Locate the cell with the specified text and output its (x, y) center coordinate. 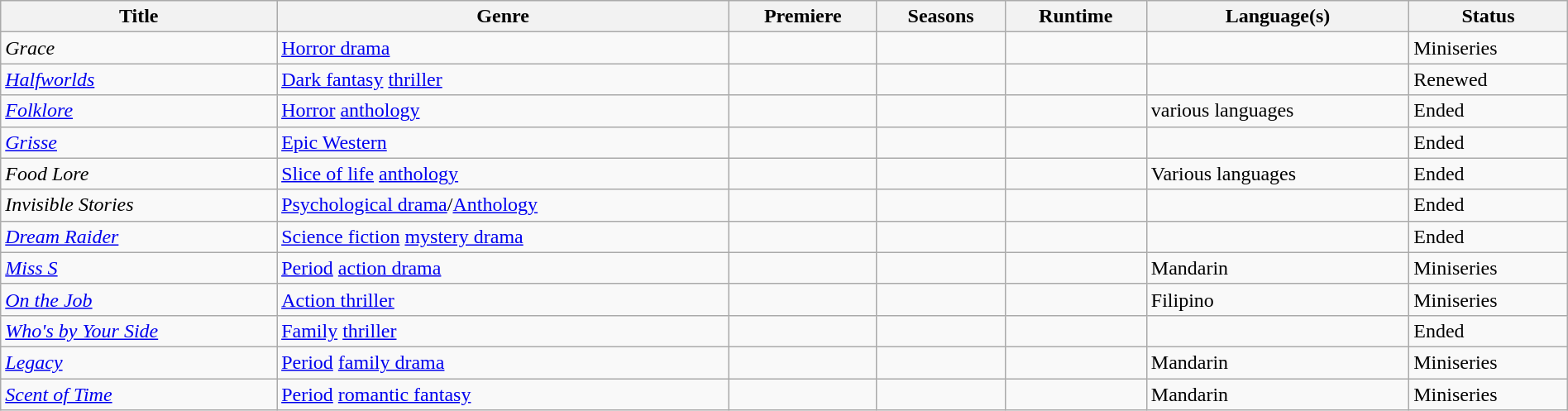
Grace (139, 48)
Horror anthology (503, 111)
Various languages (1277, 174)
Period romantic fantasy (503, 394)
Period family drama (503, 362)
Dream Raider (139, 237)
Miss S (139, 268)
Horror drama (503, 48)
Science fiction mystery drama (503, 237)
Filipino (1277, 299)
Invisible Stories (139, 205)
Who's by Your Side (139, 331)
Period action drama (503, 268)
Status (1489, 17)
Epic Western (503, 142)
Genre (503, 17)
Runtime (1075, 17)
Seasons (941, 17)
Food Lore (139, 174)
Language(s) (1277, 17)
various languages (1277, 111)
Slice of life anthology (503, 174)
Renewed (1489, 79)
Premiere (803, 17)
Title (139, 17)
Grisse (139, 142)
Action thriller (503, 299)
On the Job (139, 299)
Dark fantasy thriller (503, 79)
Halfworlds (139, 79)
Psychological drama/Anthology (503, 205)
Legacy (139, 362)
Scent of Time (139, 394)
Folklore (139, 111)
Family thriller (503, 331)
